Pinpoint the cell where the given text exists, returning its (X, Y) midpoint coordinate. 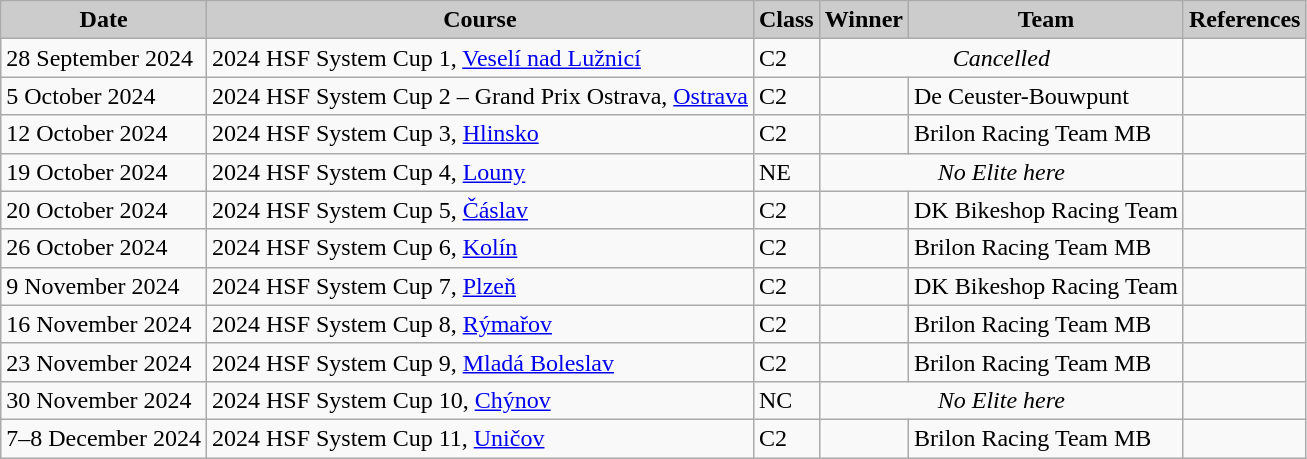
26 October 2024 (104, 248)
28 September 2024 (104, 58)
20 October 2024 (104, 210)
2024 HSF System Cup 11, Uničov (480, 438)
2024 HSF System Cup 4, Louny (480, 172)
NC (786, 400)
2024 HSF System Cup 1, Veselí nad Lužnicí (480, 58)
Cancelled (1001, 58)
2024 HSF System Cup 6, Kolín (480, 248)
19 October 2024 (104, 172)
5 October 2024 (104, 96)
2024 HSF System Cup 10, Chýnov (480, 400)
30 November 2024 (104, 400)
Date (104, 20)
7–8 December 2024 (104, 438)
Course (480, 20)
2024 HSF System Cup 7, Plzeň (480, 286)
2024 HSF System Cup 5, Čáslav (480, 210)
2024 HSF System Cup 8, Rýmařov (480, 324)
2024 HSF System Cup 9, Mladá Boleslav (480, 362)
23 November 2024 (104, 362)
References (1244, 20)
NE (786, 172)
Team (1046, 20)
Winner (864, 20)
12 October 2024 (104, 134)
De Ceuster-Bouwpunt (1046, 96)
2024 HSF System Cup 3, Hlinsko (480, 134)
2024 HSF System Cup 2 – Grand Prix Ostrava, Ostrava (480, 96)
Class (786, 20)
16 November 2024 (104, 324)
9 November 2024 (104, 286)
